For the text-containing cell, return its midpoint in (X, Y) coordinate format. 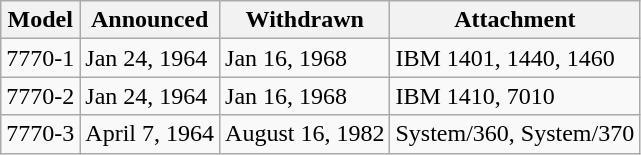
August 16, 1982 (305, 134)
7770-2 (40, 96)
Announced (150, 20)
IBM 1410, 7010 (515, 96)
7770-3 (40, 134)
IBM 1401, 1440, 1460 (515, 58)
System/360, System/370 (515, 134)
7770-1 (40, 58)
April 7, 1964 (150, 134)
Model (40, 20)
Attachment (515, 20)
Withdrawn (305, 20)
